Identify which cell holds the provided text, then report its (x, y) central coordinate. 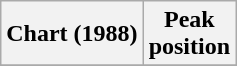
Chart (1988) (72, 34)
Peakposition (189, 34)
